Scan for the cell matching the given text and deliver its [x, y] coordinate at center. 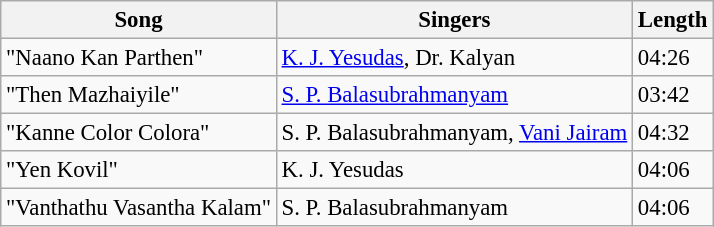
"Then Mazhaiyile" [139, 95]
Length [673, 20]
"Naano Kan Parthen" [139, 58]
"Vanthathu Vasantha Kalam" [139, 208]
04:26 [673, 58]
K. J. Yesudas, Dr. Kalyan [454, 58]
K. J. Yesudas [454, 170]
"Kanne Color Colora" [139, 133]
"Yen Kovil" [139, 170]
S. P. Balasubrahmanyam, Vani Jairam [454, 133]
Singers [454, 20]
Song [139, 20]
03:42 [673, 95]
04:32 [673, 133]
